Search for the cell housing the specified text and yield its (x, y) center coordinate. 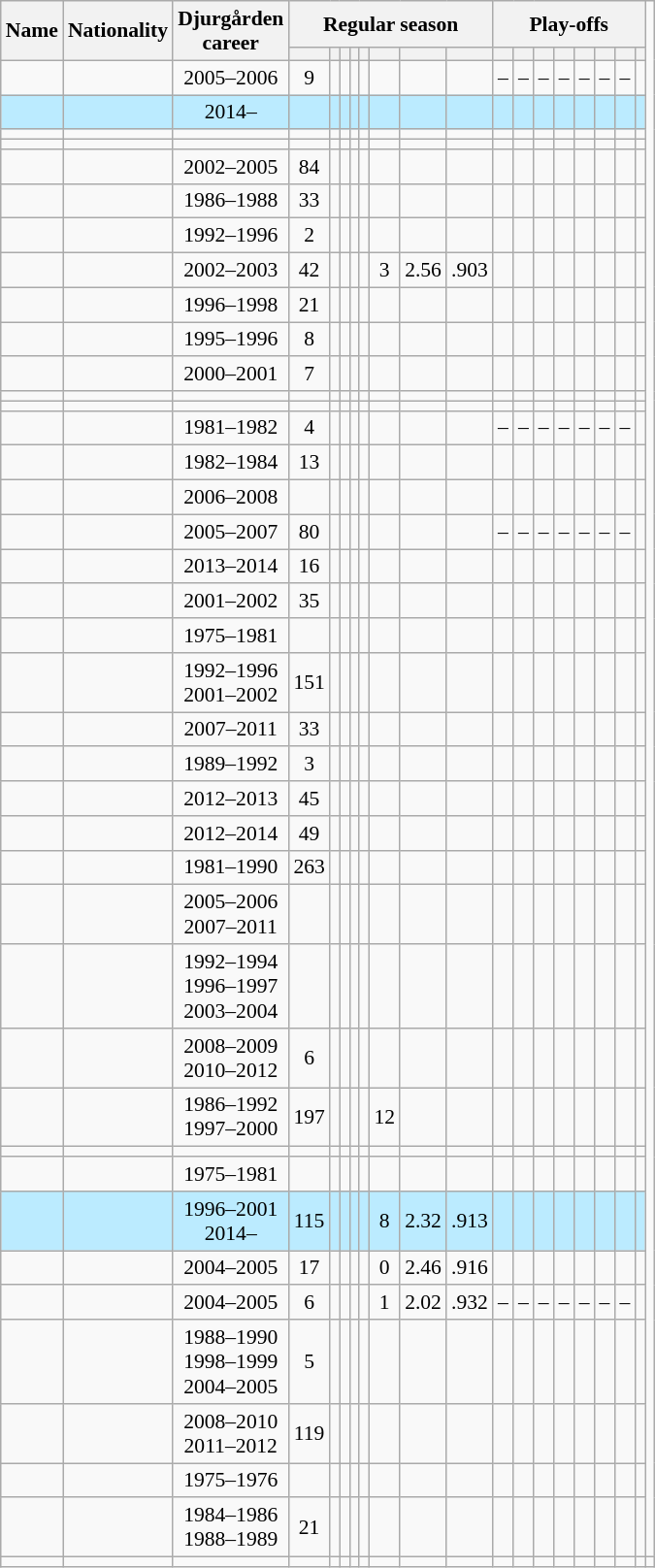
84 (309, 167)
1995–1996 (231, 340)
1989–1992 (231, 765)
2007–2011 (231, 730)
9 (309, 78)
12 (384, 1118)
2008–20092010–2012 (231, 1058)
Regular season (390, 24)
Djurgårdencareer (231, 31)
2012–2014 (231, 833)
1981–1982 (231, 428)
Play-offs (569, 24)
2014– (231, 113)
1986–19921997–2000 (231, 1118)
13 (309, 463)
.903 (470, 271)
1986–1988 (231, 201)
1982–1984 (231, 463)
1981–1990 (231, 867)
263 (309, 867)
119 (309, 1434)
2005–20062007–2011 (231, 914)
115 (309, 1221)
Nationality (118, 31)
197 (309, 1118)
2008–20102011–2012 (231, 1434)
5 (309, 1362)
45 (309, 799)
0 (384, 1268)
.932 (470, 1303)
17 (309, 1268)
1992–1996 (231, 236)
16 (309, 567)
2005–2006 (231, 78)
1988–19901998–19992004–2005 (231, 1362)
.916 (470, 1268)
2001–2002 (231, 602)
1992–19941996–19972003–2004 (231, 986)
1984–19861988–1989 (231, 1527)
1996–20012014– (231, 1221)
35 (309, 602)
2.46 (423, 1268)
2.02 (423, 1303)
4 (309, 428)
2012–2013 (231, 799)
2000–2001 (231, 375)
7 (309, 375)
2013–2014 (231, 567)
42 (309, 271)
2.32 (423, 1221)
2005–2007 (231, 532)
1975–1976 (231, 1481)
80 (309, 532)
2002–2003 (231, 271)
49 (309, 833)
1992–19962001–2002 (231, 683)
Name (32, 31)
2006–2008 (231, 498)
2002–2005 (231, 167)
1 (384, 1303)
2 (309, 236)
1996–1998 (231, 305)
151 (309, 683)
.913 (470, 1221)
2.56 (423, 271)
